Find where the given text appears and provide that cell's center as [x, y] coordinate. 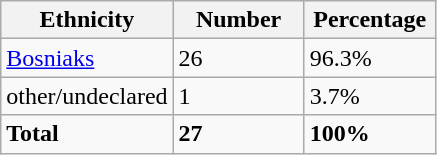
96.3% [370, 58]
26 [238, 58]
27 [238, 134]
Percentage [370, 20]
Total [87, 134]
3.7% [370, 96]
Ethnicity [87, 20]
100% [370, 134]
Bosniaks [87, 58]
Number [238, 20]
1 [238, 96]
other/undeclared [87, 96]
